Pinpoint the cell where the given text exists, returning its [X, Y] midpoint coordinate. 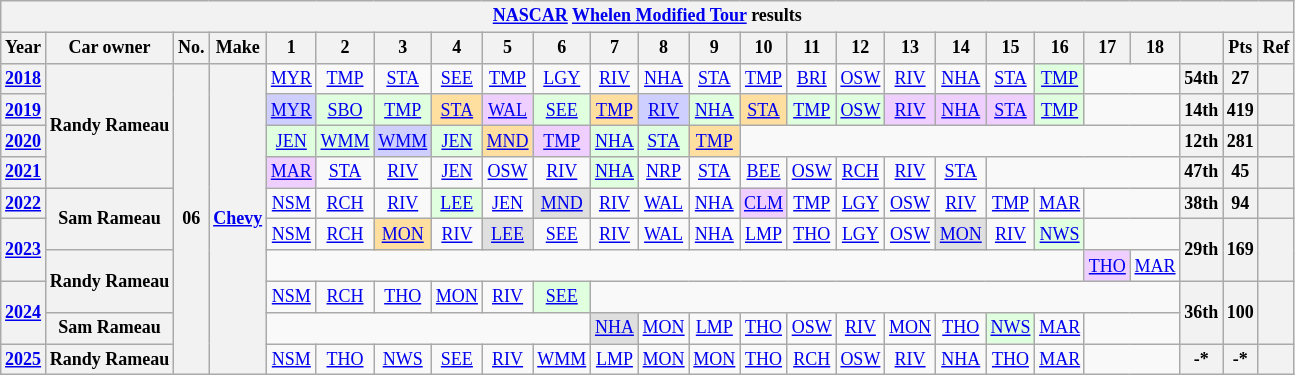
BEE [764, 172]
27 [1241, 78]
16 [1060, 48]
15 [1010, 48]
2023 [24, 250]
4 [458, 48]
2019 [24, 110]
169 [1241, 250]
419 [1241, 110]
18 [1155, 48]
3 [403, 48]
06 [192, 219]
2022 [24, 204]
29th [1202, 250]
Make [238, 48]
36th [1202, 312]
14 [960, 48]
CLM [764, 204]
Pts [1241, 48]
No. [192, 48]
NASCAR Whelen Modified Tour results [648, 16]
BRI [812, 78]
2024 [24, 312]
45 [1241, 172]
SBO [345, 110]
100 [1241, 312]
13 [910, 48]
38th [1202, 204]
NRP [664, 172]
10 [764, 48]
2025 [24, 360]
14th [1202, 110]
2021 [24, 172]
7 [615, 48]
6 [562, 48]
94 [1241, 204]
2020 [24, 140]
8 [664, 48]
Ref [1276, 48]
Chevy [238, 219]
12th [1202, 140]
Year [24, 48]
Car owner [109, 48]
12 [860, 48]
281 [1241, 140]
47th [1202, 172]
17 [1107, 48]
2018 [24, 78]
11 [812, 48]
2 [345, 48]
5 [508, 48]
9 [714, 48]
1 [291, 48]
54th [1202, 78]
